Detect which cell encompasses the target text, then output its (X, Y) center coordinate. 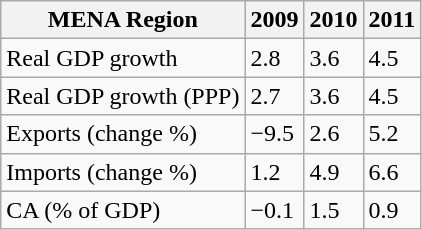
MENA Region (123, 20)
5.2 (392, 134)
−9.5 (274, 134)
2011 (392, 20)
2010 (334, 20)
−0.1 (274, 210)
CA (% of GDP) (123, 210)
Imports (change %) (123, 172)
4.9 (334, 172)
1.5 (334, 210)
6.6 (392, 172)
2.6 (334, 134)
Real GDP growth (PPP) (123, 96)
2009 (274, 20)
Exports (change %) (123, 134)
1.2 (274, 172)
0.9 (392, 210)
2.8 (274, 58)
2.7 (274, 96)
Real GDP growth (123, 58)
